Identify which cell holds the provided text, then report its (X, Y) central coordinate. 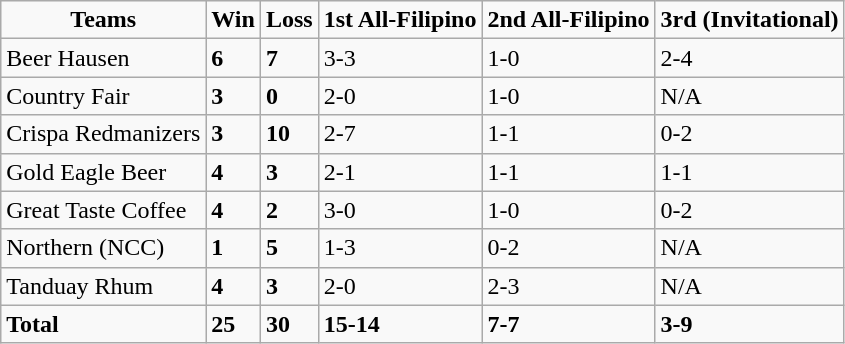
Country Fair (104, 96)
3-9 (750, 324)
0 (289, 96)
2-4 (750, 58)
25 (234, 324)
1-3 (400, 248)
Loss (289, 20)
3-3 (400, 58)
Win (234, 20)
5 (289, 248)
Total (104, 324)
2-1 (400, 172)
30 (289, 324)
Gold Eagle Beer (104, 172)
Great Taste Coffee (104, 210)
6 (234, 58)
2-3 (568, 286)
1st All-Filipino (400, 20)
3rd (Invitational) (750, 20)
7-7 (568, 324)
2-7 (400, 134)
2 (289, 210)
Tanduay Rhum (104, 286)
1 (234, 248)
3-0 (400, 210)
Crispa Redmanizers (104, 134)
Beer Hausen (104, 58)
2nd All-Filipino (568, 20)
7 (289, 58)
15-14 (400, 324)
10 (289, 134)
Teams (104, 20)
Northern (NCC) (104, 248)
